Determine the [X, Y] coordinate at the center of the cell enclosing the given text.  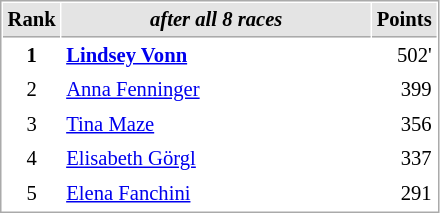
Elisabeth Görgl [216, 158]
Rank [32, 20]
2 [32, 90]
Elena Fanchini [216, 194]
3 [32, 124]
1 [32, 56]
after all 8 races [216, 20]
Points [404, 20]
4 [32, 158]
502' [404, 56]
399 [404, 90]
291 [404, 194]
Tina Maze [216, 124]
Lindsey Vonn [216, 56]
5 [32, 194]
337 [404, 158]
Anna Fenninger [216, 90]
356 [404, 124]
